Locate the cell with the specified text and output its [X, Y] center coordinate. 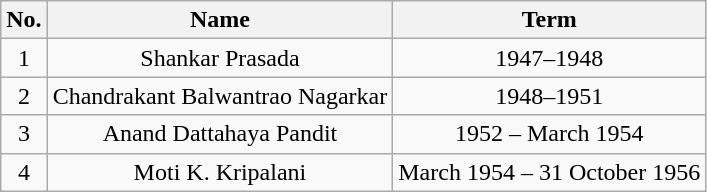
1948–1951 [550, 96]
Name [220, 20]
Moti K. Kripalani [220, 172]
4 [24, 172]
1947–1948 [550, 58]
Shankar Prasada [220, 58]
3 [24, 134]
1 [24, 58]
1952 – March 1954 [550, 134]
2 [24, 96]
No. [24, 20]
Chandrakant Balwantrao Nagarkar [220, 96]
March 1954 – 31 October 1956 [550, 172]
Anand Dattahaya Pandit [220, 134]
Term [550, 20]
